Capture the cell that displays the provided text and extract its (x, y) central coordinate. 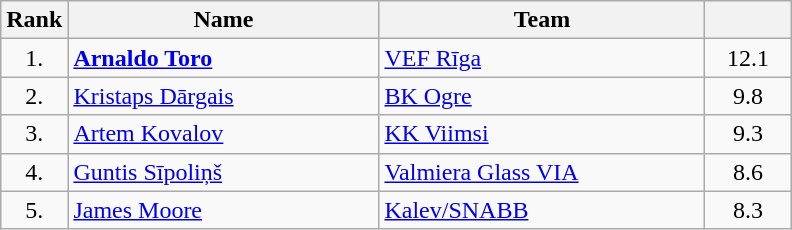
12.1 (748, 58)
Valmiera Glass VIA (542, 172)
Guntis Sīpoliņš (224, 172)
Kristaps Dārgais (224, 96)
Kalev/SNABB (542, 210)
2. (34, 96)
James Moore (224, 210)
Team (542, 20)
5. (34, 210)
BK Ogre (542, 96)
8.6 (748, 172)
Artem Kovalov (224, 134)
KK Viimsi (542, 134)
9.3 (748, 134)
3. (34, 134)
8.3 (748, 210)
4. (34, 172)
1. (34, 58)
9.8 (748, 96)
Arnaldo Toro (224, 58)
Rank (34, 20)
Name (224, 20)
VEF Rīga (542, 58)
